Scan for the cell matching the given text and deliver its [X, Y] coordinate at center. 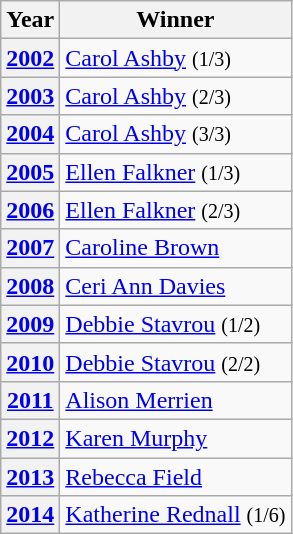
Ellen Falkner (1/3) [176, 172]
Debbie Stavrou (2/2) [176, 362]
Carol Ashby (3/3) [176, 134]
2004 [30, 134]
2005 [30, 172]
2010 [30, 362]
Karen Murphy [176, 438]
2011 [30, 400]
Caroline Brown [176, 248]
Winner [176, 20]
Year [30, 20]
Katherine Rednall (1/6) [176, 515]
2003 [30, 96]
2012 [30, 438]
Rebecca Field [176, 477]
2009 [30, 324]
2002 [30, 58]
Ceri Ann Davies [176, 286]
2013 [30, 477]
Ellen Falkner (2/3) [176, 210]
Carol Ashby (2/3) [176, 96]
2008 [30, 286]
Debbie Stavrou (1/2) [176, 324]
Carol Ashby (1/3) [176, 58]
2006 [30, 210]
Alison Merrien [176, 400]
2007 [30, 248]
2014 [30, 515]
